Capture the cell that displays the provided text and extract its (X, Y) central coordinate. 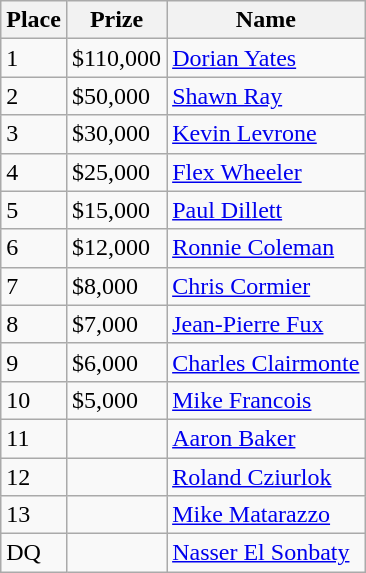
$25,000 (116, 172)
DQ (34, 553)
5 (34, 210)
Dorian Yates (266, 58)
Flex Wheeler (266, 172)
Name (266, 20)
Chris Cormier (266, 286)
2 (34, 96)
3 (34, 134)
9 (34, 362)
$7,000 (116, 324)
8 (34, 324)
Ronnie Coleman (266, 248)
Shawn Ray (266, 96)
Prize (116, 20)
7 (34, 286)
$110,000 (116, 58)
Jean-Pierre Fux (266, 324)
Nasser El Sonbaty (266, 553)
$30,000 (116, 134)
$50,000 (116, 96)
Place (34, 20)
12 (34, 477)
Paul Dillett (266, 210)
4 (34, 172)
10 (34, 400)
$8,000 (116, 286)
$6,000 (116, 362)
Mike Matarazzo (266, 515)
$12,000 (116, 248)
Mike Francois (266, 400)
Aaron Baker (266, 438)
Roland Cziurlok (266, 477)
6 (34, 248)
$5,000 (116, 400)
Kevin Levrone (266, 134)
$15,000 (116, 210)
11 (34, 438)
Charles Clairmonte (266, 362)
13 (34, 515)
1 (34, 58)
